Search for the cell housing the specified text and yield its (x, y) center coordinate. 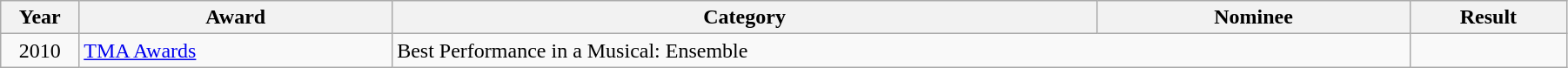
Nominee (1254, 17)
TMA Awards (236, 51)
Year (40, 17)
Result (1488, 17)
Award (236, 17)
2010 (40, 51)
Best Performance in a Musical: Ensemble (901, 51)
Category (745, 17)
